Provide the [X, Y] coordinate of the cell's center where the given text is located.  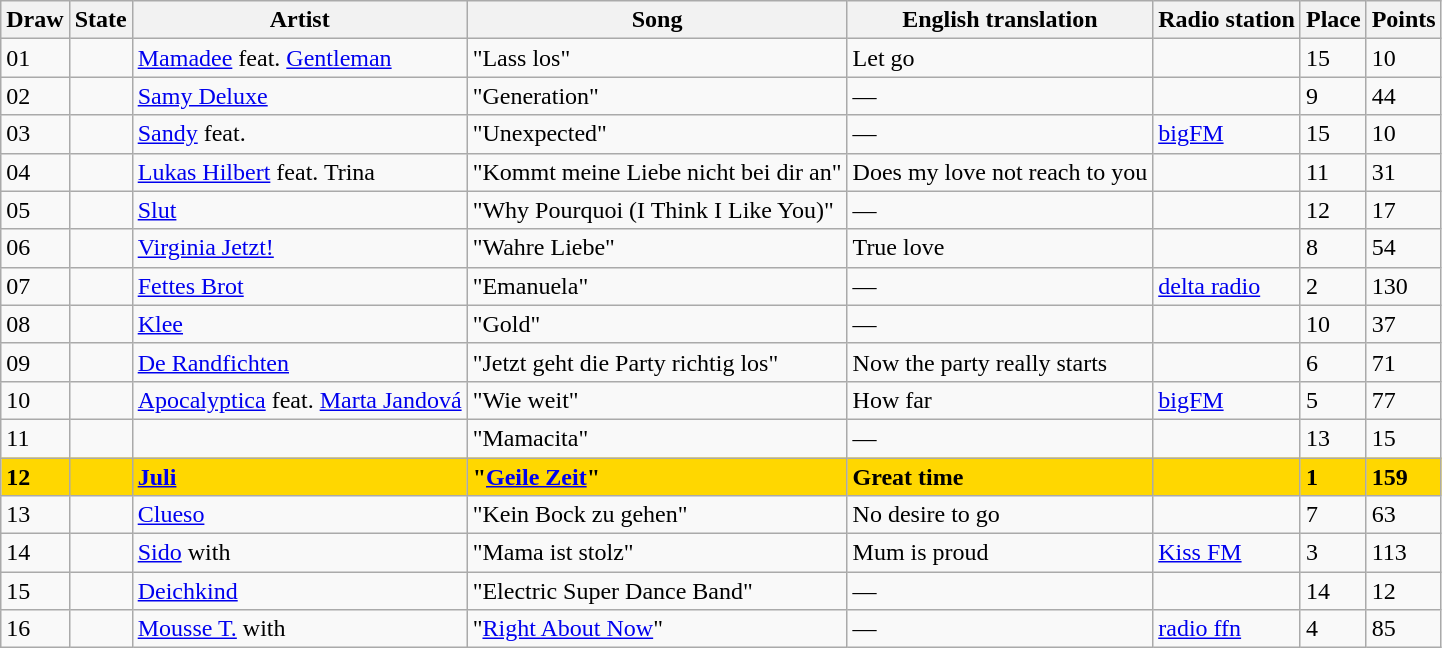
Mamadee feat. Gentleman [300, 58]
"Generation" [657, 96]
130 [1404, 286]
"Kommt meine Liebe nicht bei dir an" [657, 172]
04 [35, 172]
Clueso [300, 515]
Samy Deluxe [300, 96]
05 [35, 210]
06 [35, 248]
71 [1404, 362]
03 [35, 134]
Sandy feat. [300, 134]
delta radio [1227, 286]
85 [1404, 629]
08 [35, 324]
63 [1404, 515]
"Electric Super Dance Band" [657, 591]
5 [1333, 400]
16 [35, 629]
Sido with [300, 553]
English translation [1000, 20]
1 [1333, 477]
Does my love not reach to you [1000, 172]
77 [1404, 400]
54 [1404, 248]
"Unexpected" [657, 134]
02 [35, 96]
7 [1333, 515]
Artist [300, 20]
44 [1404, 96]
Mum is proud [1000, 553]
"Wahre Liebe" [657, 248]
Juli [300, 477]
De Randfichten [300, 362]
113 [1404, 553]
Kiss FM [1227, 553]
37 [1404, 324]
Deichkind [300, 591]
"Kein Bock zu gehen" [657, 515]
Fettes Brot [300, 286]
"Geile Zeit" [657, 477]
17 [1404, 210]
4 [1333, 629]
01 [35, 58]
Song [657, 20]
6 [1333, 362]
2 [1333, 286]
"Emanuela" [657, 286]
How far [1000, 400]
Slut [300, 210]
Draw [35, 20]
"Gold" [657, 324]
Place [1333, 20]
Virginia Jetzt! [300, 248]
31 [1404, 172]
Klee [300, 324]
"Lass los" [657, 58]
radio ffn [1227, 629]
No desire to go [1000, 515]
"Mama ist stolz" [657, 553]
Mousse T. with [300, 629]
"Jetzt geht die Party richtig los" [657, 362]
07 [35, 286]
Great time [1000, 477]
State [100, 20]
"Why Pourquoi (I Think I Like You)" [657, 210]
"Right About Now" [657, 629]
Radio station [1227, 20]
True love [1000, 248]
"Wie weit" [657, 400]
Now the party really starts [1000, 362]
Lukas Hilbert feat. Trina [300, 172]
3 [1333, 553]
"Mamacita" [657, 438]
09 [35, 362]
Points [1404, 20]
Apocalyptica feat. Marta Jandová [300, 400]
8 [1333, 248]
159 [1404, 477]
Let go [1000, 58]
9 [1333, 96]
